Pinpoint the cell where the given text exists, returning its (x, y) midpoint coordinate. 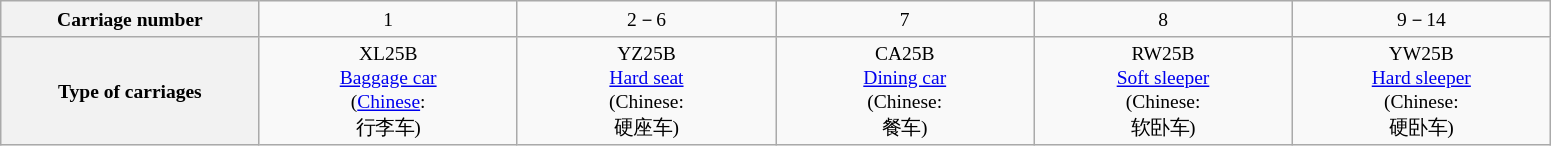
XL25BBaggage car(Chinese:行李车) (388, 91)
8 (1163, 19)
Carriage number (130, 19)
Type of carriages (130, 91)
2－6 (646, 19)
1 (388, 19)
CA25BDining car(Chinese:餐车) (905, 91)
YW25BHard sleeper(Chinese:硬卧车) (1421, 91)
RW25BSoft sleeper(Chinese:软卧车) (1163, 91)
7 (905, 19)
9－14 (1421, 19)
YZ25BHard seat(Chinese:硬座车) (646, 91)
